Detect which cell encompasses the target text, then output its (x, y) center coordinate. 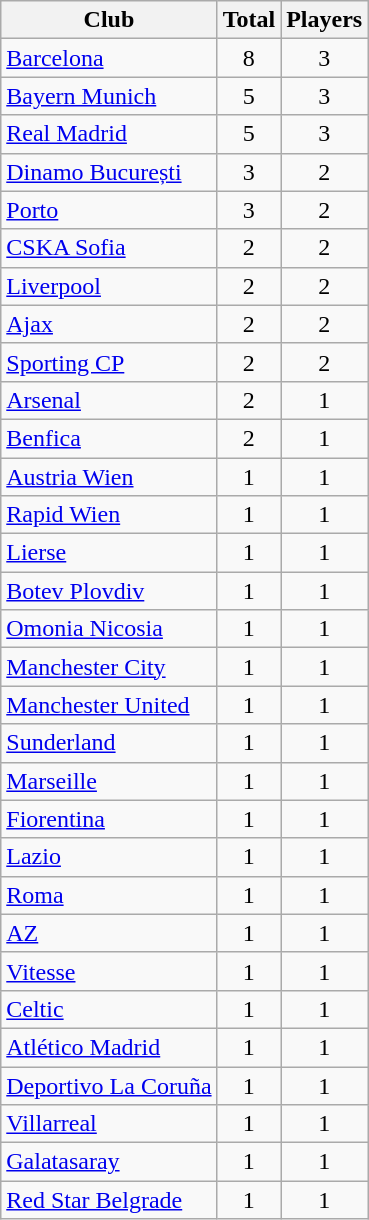
Total (249, 20)
Liverpool (109, 286)
Club (109, 20)
Galatasaray (109, 1162)
Atlético Madrid (109, 1047)
Villarreal (109, 1124)
Sporting CP (109, 362)
Arsenal (109, 400)
Lierse (109, 553)
CSKA Sofia (109, 248)
Real Madrid (109, 134)
Players (324, 20)
Ajax (109, 324)
Botev Plovdiv (109, 591)
Manchester City (109, 667)
Marseille (109, 781)
Lazio (109, 857)
Fiorentina (109, 819)
Deportivo La Coruña (109, 1085)
Rapid Wien (109, 515)
Celtic (109, 1009)
Bayern Munich (109, 96)
Austria Wien (109, 477)
8 (249, 58)
Red Star Belgrade (109, 1200)
Dinamo București (109, 172)
Porto (109, 210)
Omonia Nicosia (109, 629)
Roma (109, 895)
Vitesse (109, 971)
AZ (109, 933)
Manchester United (109, 705)
Benfica (109, 438)
Barcelona (109, 58)
Sunderland (109, 743)
